Determine the (x, y) coordinate at the center of the cell enclosing the given text.  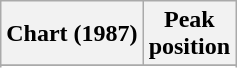
Peakposition (189, 34)
Chart (1987) (72, 34)
